For the text-containing cell, return its midpoint in (x, y) coordinate format. 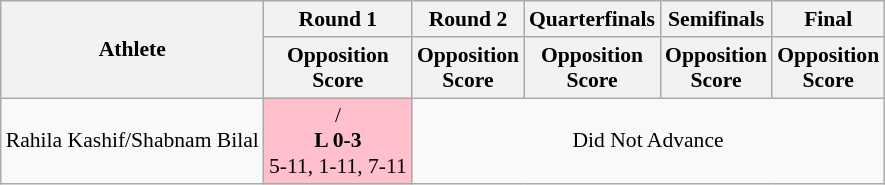
Quarterfinals (592, 19)
Rahila Kashif/Shabnam Bilal (132, 142)
/L 0-35-11, 1-11, 7-11 (338, 142)
Did Not Advance (648, 142)
Semifinals (716, 19)
Round 2 (468, 19)
Athlete (132, 50)
Final (828, 19)
Round 1 (338, 19)
